Detect which cell encompasses the target text, then output its (X, Y) center coordinate. 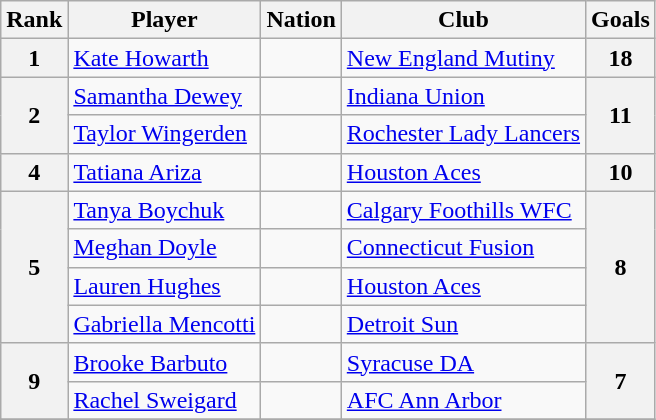
Rachel Sweigard (164, 400)
Taylor Wingerden (164, 134)
Connecticut Fusion (463, 248)
Gabriella Mencotti (164, 324)
7 (621, 381)
9 (34, 381)
Meghan Doyle (164, 248)
4 (34, 172)
Samantha Dewey (164, 96)
Tatiana Ariza (164, 172)
2 (34, 115)
10 (621, 172)
Nation (301, 20)
18 (621, 58)
Rank (34, 20)
1 (34, 58)
New England Mutiny (463, 58)
Lauren Hughes (164, 286)
8 (621, 267)
Tanya Boychuk (164, 210)
5 (34, 267)
Indiana Union (463, 96)
Calgary Foothills WFC (463, 210)
Syracuse DA (463, 362)
Kate Howarth (164, 58)
Rochester Lady Lancers (463, 134)
Detroit Sun (463, 324)
AFC Ann Arbor (463, 400)
Player (164, 20)
Brooke Barbuto (164, 362)
Goals (621, 20)
Club (463, 20)
11 (621, 115)
